Capture the cell that displays the provided text and extract its [X, Y] central coordinate. 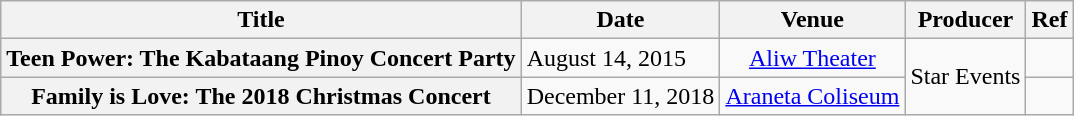
Araneta Coliseum [812, 96]
Family is Love: The 2018 Christmas Concert [261, 96]
August 14, 2015 [620, 58]
Title [261, 20]
Date [620, 20]
Ref [1050, 20]
Producer [966, 20]
December 11, 2018 [620, 96]
Teen Power: The Kabataang Pinoy Concert Party [261, 58]
Star Events [966, 77]
Aliw Theater [812, 58]
Venue [812, 20]
